Scan for the cell matching the given text and deliver its [x, y] coordinate at center. 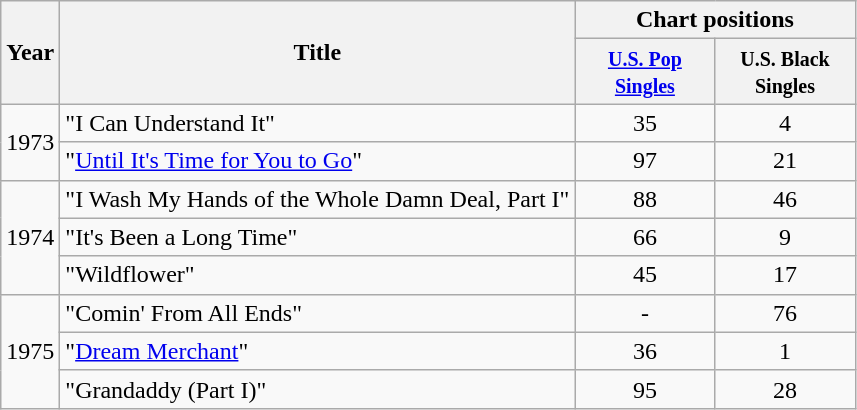
66 [645, 237]
21 [785, 161]
"Wildflower" [318, 275]
95 [645, 389]
U.S. Black Singles [785, 72]
- [645, 313]
"Comin' From All Ends" [318, 313]
Year [30, 52]
9 [785, 237]
45 [645, 275]
1973 [30, 142]
"Until It's Time for You to Go" [318, 161]
1 [785, 351]
76 [785, 313]
"I Can Understand It" [318, 123]
"Dream Merchant" [318, 351]
1974 [30, 237]
28 [785, 389]
"Grandaddy (Part I)" [318, 389]
"I Wash My Hands of the Whole Damn Deal, Part I" [318, 199]
Title [318, 52]
U.S. Pop Singles [645, 72]
97 [645, 161]
4 [785, 123]
Chart positions [715, 20]
46 [785, 199]
17 [785, 275]
88 [645, 199]
"It's Been a Long Time" [318, 237]
35 [645, 123]
36 [645, 351]
1975 [30, 351]
